Detect which cell encompasses the target text, then output its (X, Y) center coordinate. 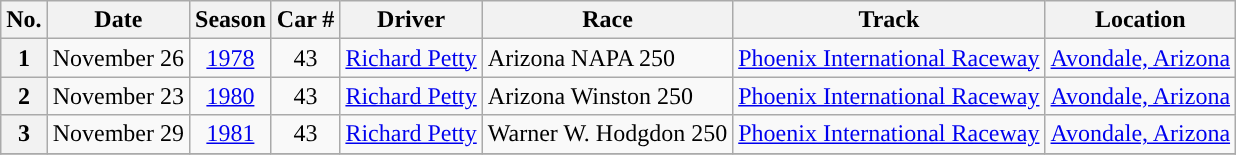
1 (24, 58)
3 (24, 134)
Season (231, 20)
November 26 (118, 58)
No. (24, 20)
Driver (411, 20)
Track (889, 20)
November 29 (118, 134)
Date (118, 20)
Location (1140, 20)
November 23 (118, 96)
1978 (231, 58)
Warner W. Hodgdon 250 (607, 134)
1981 (231, 134)
2 (24, 96)
Race (607, 20)
Car # (306, 20)
Arizona NAPA 250 (607, 58)
Arizona Winston 250 (607, 96)
1980 (231, 96)
